For the text-containing cell, return its midpoint in (x, y) coordinate format. 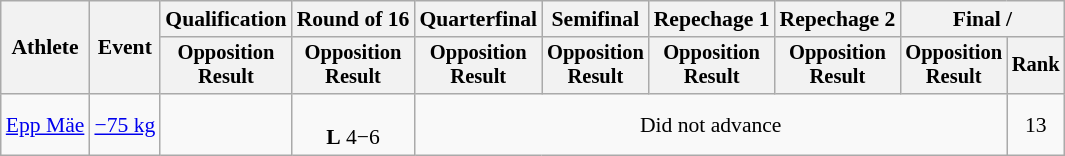
Round of 16 (354, 19)
Repechage 2 (838, 19)
Event (124, 48)
−75 kg (124, 124)
Qualification (226, 19)
L 4−6 (354, 124)
Epp Mäe (46, 124)
Final / (982, 19)
Semifinal (596, 19)
Repechage 1 (712, 19)
13 (1036, 124)
Did not advance (710, 124)
Quarterfinal (478, 19)
Athlete (46, 48)
Rank (1036, 66)
